Search for the cell housing the specified text and yield its (x, y) center coordinate. 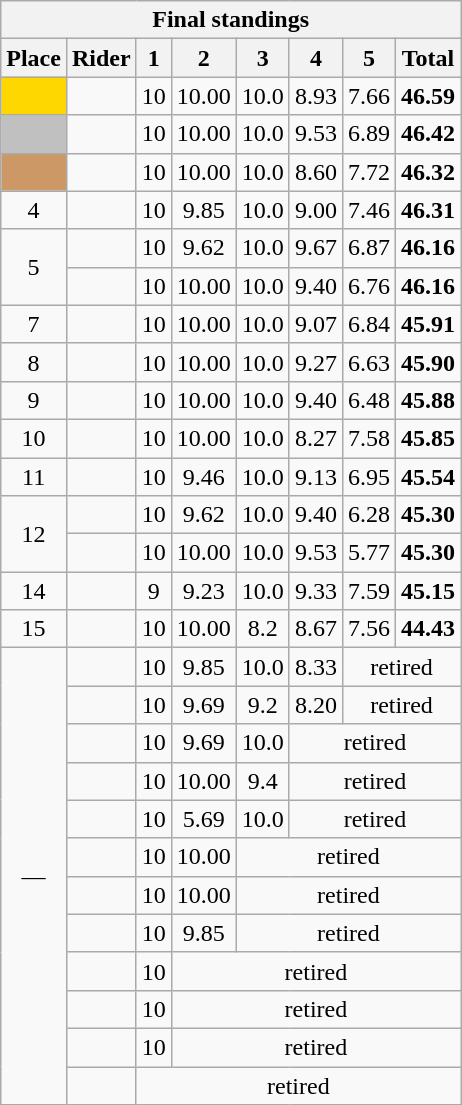
9.27 (316, 362)
45.54 (428, 477)
8.67 (316, 629)
6.63 (368, 362)
8.20 (316, 705)
9.23 (204, 591)
5.77 (368, 553)
8.60 (316, 172)
6.76 (368, 286)
9.4 (262, 781)
7 (34, 324)
Total (428, 58)
Rider (101, 58)
3 (262, 58)
9.13 (316, 477)
12 (34, 534)
15 (34, 629)
9.67 (316, 248)
8.2 (262, 629)
45.88 (428, 400)
7.58 (368, 438)
45.90 (428, 362)
9.00 (316, 210)
7.59 (368, 591)
14 (34, 591)
1 (154, 58)
8 (34, 362)
45.15 (428, 591)
— (34, 876)
7.46 (368, 210)
7.66 (368, 96)
6.48 (368, 400)
9.2 (262, 705)
8.27 (316, 438)
7.72 (368, 172)
7.56 (368, 629)
9.33 (316, 591)
45.91 (428, 324)
11 (34, 477)
46.32 (428, 172)
6.87 (368, 248)
46.42 (428, 134)
Place (34, 58)
6.28 (368, 515)
46.31 (428, 210)
8.93 (316, 96)
46.59 (428, 96)
5.69 (204, 819)
6.89 (368, 134)
6.95 (368, 477)
44.43 (428, 629)
9.07 (316, 324)
2 (204, 58)
Final standings (231, 20)
8.33 (316, 667)
6.84 (368, 324)
45.85 (428, 438)
9.46 (204, 477)
